Find where the given text appears and provide that cell's center as (X, Y) coordinate. 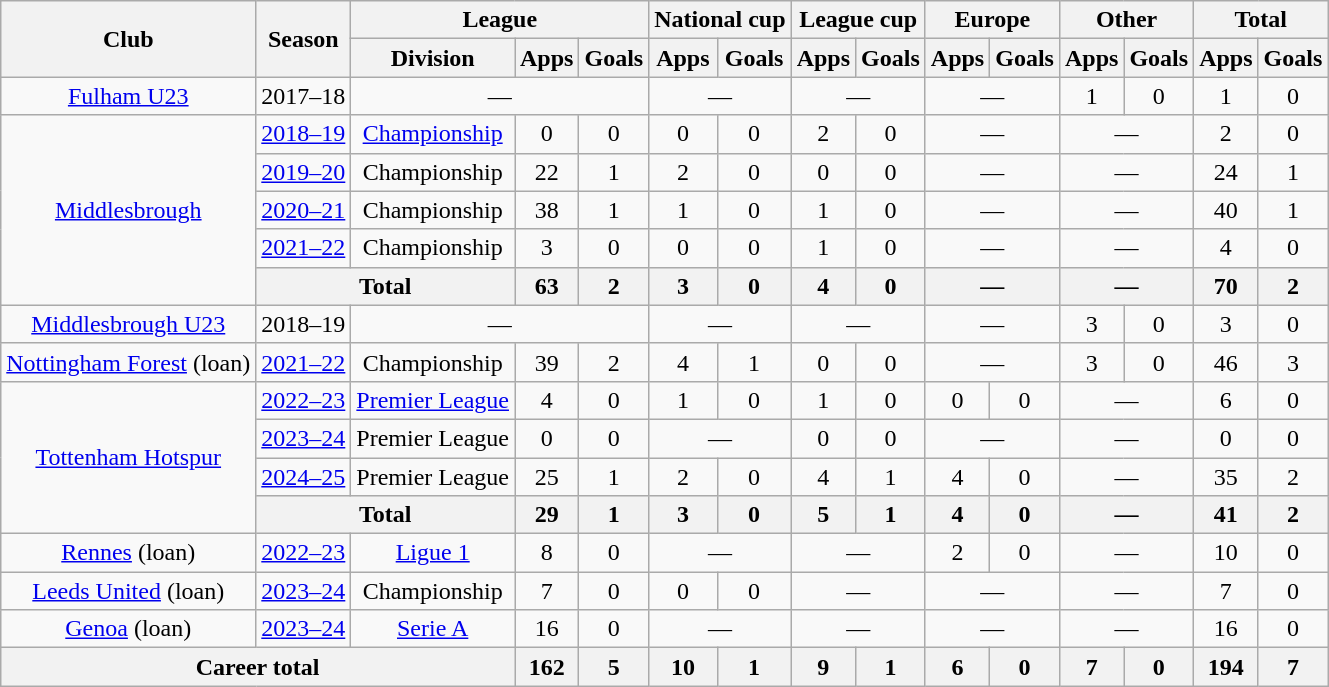
Nottingham Forest (loan) (128, 362)
70 (1226, 286)
2019–20 (304, 172)
Career total (258, 667)
Division (433, 58)
Ligue 1 (433, 553)
162 (546, 667)
2020–21 (304, 210)
8 (546, 553)
Serie A (433, 629)
League (500, 20)
9 (823, 667)
Other (1126, 20)
2024–25 (304, 477)
2017–18 (304, 96)
41 (1226, 515)
29 (546, 515)
25 (546, 477)
24 (1226, 172)
63 (546, 286)
League cup (858, 20)
194 (1226, 667)
22 (546, 172)
Europe (992, 20)
Fulham U23 (128, 96)
Middlesbrough (128, 210)
46 (1226, 362)
Genoa (loan) (128, 629)
Season (304, 39)
35 (1226, 477)
Leeds United (loan) (128, 591)
38 (546, 210)
Middlesbrough U23 (128, 324)
40 (1226, 210)
39 (546, 362)
Rennes (loan) (128, 553)
National cup (720, 20)
Club (128, 39)
Tottenham Hotspur (128, 457)
